Capture the cell that displays the provided text and extract its (x, y) central coordinate. 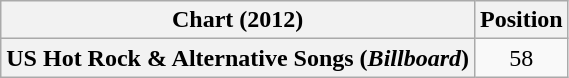
Position (521, 20)
58 (521, 58)
Chart (2012) (238, 20)
US Hot Rock & Alternative Songs (Billboard) (238, 58)
